Capture the cell that displays the provided text and extract its (X, Y) central coordinate. 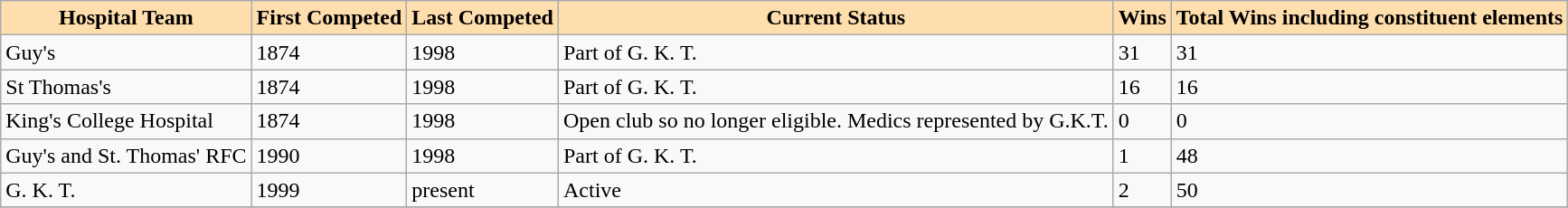
Current Status (836, 18)
First Competed (329, 18)
Wins (1142, 18)
1990 (329, 156)
G. K. T. (127, 190)
present (483, 190)
1999 (329, 190)
Open club so no longer eligible. Medics represented by G.K.T. (836, 121)
Active (836, 190)
Guy's (127, 52)
48 (1369, 156)
King's College Hospital (127, 121)
Last Competed (483, 18)
Guy's and St. Thomas' RFC (127, 156)
2 (1142, 190)
50 (1369, 190)
Hospital Team (127, 18)
Total Wins including constituent elements (1369, 18)
1 (1142, 156)
St Thomas's (127, 87)
